Return (x, y) of the center of cell containing provided text 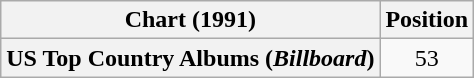
53 (427, 58)
US Top Country Albums (Billboard) (190, 58)
Position (427, 20)
Chart (1991) (190, 20)
